Extract the (x, y) coordinate from the center of the cell holding the provided text.  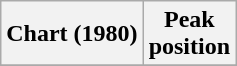
Peakposition (189, 34)
Chart (1980) (72, 34)
